Scan for the cell matching the given text and deliver its [X, Y] coordinate at center. 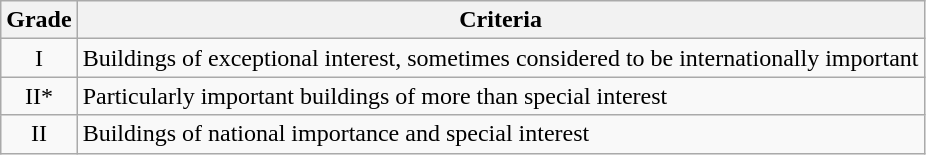
Criteria [500, 20]
Grade [39, 20]
Particularly important buildings of more than special interest [500, 96]
II* [39, 96]
Buildings of exceptional interest, sometimes considered to be internationally important [500, 58]
I [39, 58]
Buildings of national importance and special interest [500, 134]
II [39, 134]
